Identify which cell holds the provided text, then report its (x, y) central coordinate. 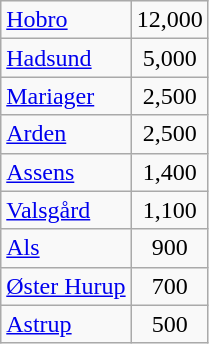
700 (170, 286)
Astrup (66, 324)
Mariager (66, 96)
Als (66, 248)
900 (170, 248)
12,000 (170, 20)
Assens (66, 172)
Øster Hurup (66, 286)
5,000 (170, 58)
500 (170, 324)
Hobro (66, 20)
Hadsund (66, 58)
Arden (66, 134)
1,100 (170, 210)
Valsgård (66, 210)
1,400 (170, 172)
